Extract the [x, y] coordinate from the center of the cell holding the provided text.  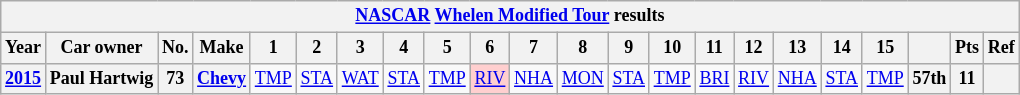
Paul Hartwig [101, 78]
1 [273, 48]
7 [534, 48]
2015 [24, 78]
12 [754, 48]
Ref [1001, 48]
No. [176, 48]
2 [316, 48]
3 [360, 48]
Make [222, 48]
13 [797, 48]
8 [582, 48]
6 [490, 48]
9 [628, 48]
MON [582, 78]
57th [930, 78]
Chevy [222, 78]
5 [447, 48]
73 [176, 78]
NASCAR Whelen Modified Tour results [510, 16]
15 [885, 48]
Year [24, 48]
14 [842, 48]
4 [404, 48]
10 [672, 48]
Car owner [101, 48]
Pts [968, 48]
BRI [714, 78]
WAT [360, 78]
